Determine the [x, y] coordinate at the center of the cell enclosing the given text.  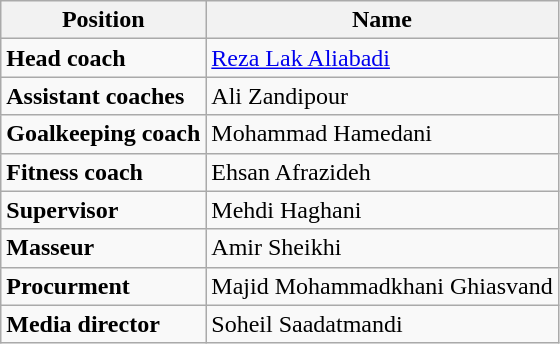
Soheil Saadatmandi [382, 324]
Name [382, 20]
Ali Zandipour [382, 96]
Amir Sheikhi [382, 248]
Assistant coaches [104, 96]
Media director [104, 324]
Reza Lak Aliabadi [382, 58]
Mohammad Hamedani [382, 134]
Ehsan Afrazideh [382, 172]
Fitness coach [104, 172]
Head coach [104, 58]
Majid Mohammadkhani Ghiasvand [382, 286]
Position [104, 20]
Goalkeeping coach [104, 134]
Masseur [104, 248]
Mehdi Haghani [382, 210]
Supervisor [104, 210]
Procurment [104, 286]
